Find where the given text appears and provide that cell's center as [X, Y] coordinate. 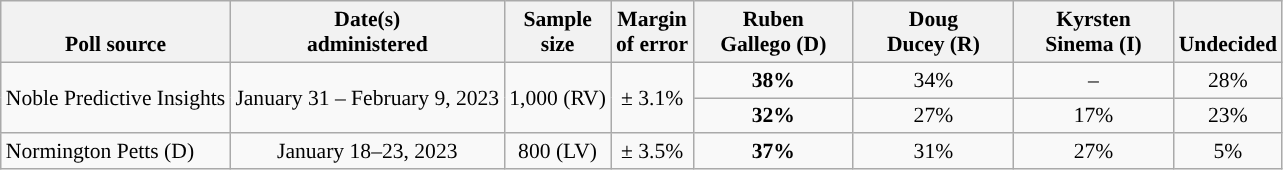
17% [1093, 116]
± 3.5% [652, 152]
31% [933, 152]
Samplesize [558, 32]
– [1093, 80]
Normington Petts (D) [116, 152]
5% [1228, 152]
28% [1228, 80]
Noble Predictive Insights [116, 98]
38% [773, 80]
Poll source [116, 32]
1,000 (RV) [558, 98]
32% [773, 116]
January 18–23, 2023 [367, 152]
800 (LV) [558, 152]
± 3.1% [652, 98]
Marginof error [652, 32]
34% [933, 80]
January 31 – February 9, 2023 [367, 98]
DougDucey (R) [933, 32]
23% [1228, 116]
RubenGallego (D) [773, 32]
KyrstenSinema (I) [1093, 32]
37% [773, 152]
Date(s)administered [367, 32]
Undecided [1228, 32]
